Identify which cell holds the provided text, then report its [X, Y] central coordinate. 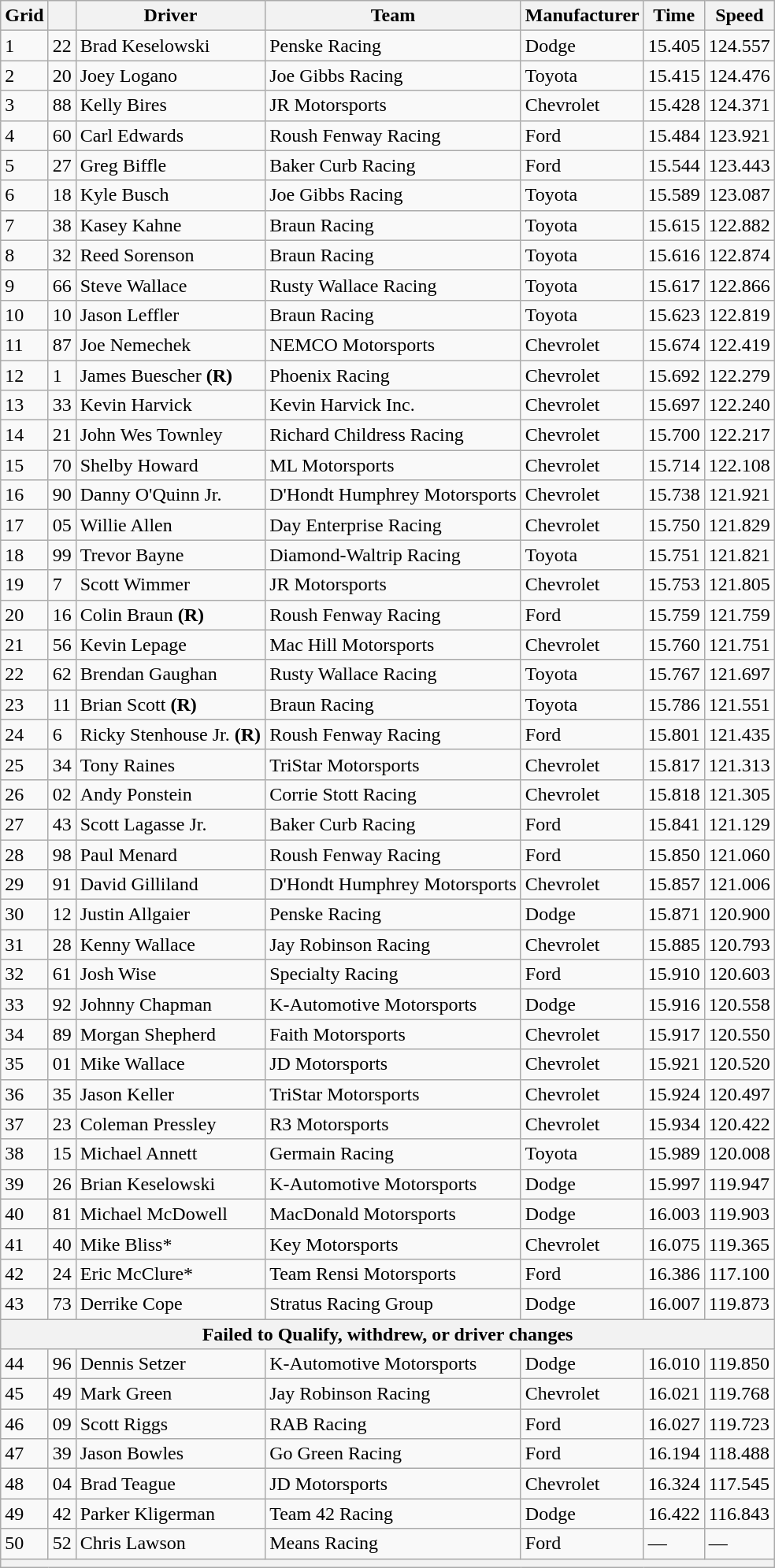
120.520 [739, 1064]
15.916 [674, 1004]
119.903 [739, 1214]
Johnny Chapman [170, 1004]
56 [61, 645]
15.692 [674, 375]
52 [61, 1544]
15.989 [674, 1154]
121.313 [739, 764]
81 [61, 1214]
121.821 [739, 555]
120.422 [739, 1124]
61 [61, 974]
15.714 [674, 465]
05 [61, 525]
117.100 [739, 1274]
15.616 [674, 255]
15.623 [674, 315]
62 [61, 675]
15.589 [674, 195]
Mark Green [170, 1394]
15.850 [674, 854]
15.841 [674, 824]
Key Motorsports [394, 1244]
Phoenix Racing [394, 375]
Joe Nemechek [170, 345]
15.924 [674, 1094]
48 [24, 1484]
Team 42 Racing [394, 1514]
15.697 [674, 405]
15.484 [674, 135]
121.060 [739, 854]
36 [24, 1094]
15.753 [674, 585]
122.108 [739, 465]
121.829 [739, 525]
Morgan Shepherd [170, 1034]
Ricky Stenhouse Jr. (R) [170, 734]
Brad Keselowski [170, 46]
Steve Wallace [170, 285]
2 [24, 76]
16.007 [674, 1304]
Joey Logano [170, 76]
15.760 [674, 645]
Colin Braun (R) [170, 615]
Brian Scott (R) [170, 704]
Kevin Harvick [170, 405]
123.921 [739, 135]
8 [24, 255]
120.550 [739, 1034]
121.129 [739, 824]
Justin Allgaier [170, 915]
15.910 [674, 974]
Greg Biffle [170, 165]
Mac Hill Motorsports [394, 645]
41 [24, 1244]
124.371 [739, 105]
Kyle Busch [170, 195]
Jason Leffler [170, 315]
121.805 [739, 585]
Eric McClure* [170, 1274]
16.324 [674, 1484]
15.817 [674, 764]
16.386 [674, 1274]
37 [24, 1124]
15.801 [674, 734]
14 [24, 435]
50 [24, 1544]
Trevor Bayne [170, 555]
Team [394, 16]
James Buescher (R) [170, 375]
Stratus Racing Group [394, 1304]
Scott Wimmer [170, 585]
29 [24, 885]
R3 Motorsports [394, 1124]
119.873 [739, 1304]
119.365 [739, 1244]
ML Motorsports [394, 465]
Corrie Stott Racing [394, 794]
120.497 [739, 1094]
Carl Edwards [170, 135]
119.850 [739, 1364]
David Gilliland [170, 885]
Mike Bliss* [170, 1244]
120.900 [739, 915]
Kevin Lepage [170, 645]
Scott Lagasse Jr. [170, 824]
Parker Kligerman [170, 1514]
15.871 [674, 915]
Coleman Pressley [170, 1124]
Andy Ponstein [170, 794]
Grid [24, 16]
Michael McDowell [170, 1214]
15.751 [674, 555]
9 [24, 285]
16.003 [674, 1214]
Kenny Wallace [170, 945]
99 [61, 555]
15.405 [674, 46]
120.008 [739, 1154]
Team Rensi Motorsports [394, 1274]
15.544 [674, 165]
15.767 [674, 675]
15.738 [674, 495]
15.885 [674, 945]
Means Racing [394, 1544]
MacDonald Motorsports [394, 1214]
Germain Racing [394, 1154]
44 [24, 1364]
3 [24, 105]
Danny O'Quinn Jr. [170, 495]
121.551 [739, 704]
Day Enterprise Racing [394, 525]
96 [61, 1364]
120.603 [739, 974]
16.010 [674, 1364]
4 [24, 135]
Josh Wise [170, 974]
91 [61, 885]
Reed Sorenson [170, 255]
16.027 [674, 1424]
46 [24, 1424]
01 [61, 1064]
15.700 [674, 435]
Kasey Kahne [170, 225]
Kevin Harvick Inc. [394, 405]
Brendan Gaughan [170, 675]
122.819 [739, 315]
Time [674, 16]
13 [24, 405]
124.476 [739, 76]
122.279 [739, 375]
15.759 [674, 615]
30 [24, 915]
Shelby Howard [170, 465]
Dennis Setzer [170, 1364]
31 [24, 945]
04 [61, 1484]
60 [61, 135]
16.021 [674, 1394]
120.793 [739, 945]
70 [61, 465]
116.843 [739, 1514]
15.615 [674, 225]
Jason Bowles [170, 1454]
Derrike Cope [170, 1304]
119.947 [739, 1184]
15.617 [674, 285]
Michael Annett [170, 1154]
121.305 [739, 794]
121.759 [739, 615]
124.557 [739, 46]
119.768 [739, 1394]
122.866 [739, 285]
15.997 [674, 1184]
Willie Allen [170, 525]
Specialty Racing [394, 974]
NEMCO Motorsports [394, 345]
122.419 [739, 345]
121.697 [739, 675]
15.921 [674, 1064]
123.443 [739, 165]
John Wes Townley [170, 435]
Brad Teague [170, 1484]
Go Green Racing [394, 1454]
16.075 [674, 1244]
15.917 [674, 1034]
Manufacturer [582, 16]
Failed to Qualify, withdrew, or driver changes [387, 1334]
15.934 [674, 1124]
117.545 [739, 1484]
Mike Wallace [170, 1064]
121.921 [739, 495]
Faith Motorsports [394, 1034]
123.087 [739, 195]
121.751 [739, 645]
15.857 [674, 885]
Richard Childress Racing [394, 435]
17 [24, 525]
88 [61, 105]
5 [24, 165]
15.818 [674, 794]
121.006 [739, 885]
Scott Riggs [170, 1424]
16.422 [674, 1514]
66 [61, 285]
15.415 [674, 76]
15.428 [674, 105]
122.217 [739, 435]
RAB Racing [394, 1424]
Diamond-Waltrip Racing [394, 555]
89 [61, 1034]
Kelly Bires [170, 105]
90 [61, 495]
Chris Lawson [170, 1544]
Paul Menard [170, 854]
73 [61, 1304]
118.488 [739, 1454]
Tony Raines [170, 764]
122.882 [739, 225]
Jason Keller [170, 1094]
98 [61, 854]
47 [24, 1454]
15.786 [674, 704]
19 [24, 585]
02 [61, 794]
Driver [170, 16]
Speed [739, 16]
87 [61, 345]
122.240 [739, 405]
Brian Keselowski [170, 1184]
121.435 [739, 734]
92 [61, 1004]
119.723 [739, 1424]
122.874 [739, 255]
45 [24, 1394]
120.558 [739, 1004]
25 [24, 764]
16.194 [674, 1454]
15.750 [674, 525]
09 [61, 1424]
15.674 [674, 345]
